Output the (X, Y) coordinate of the center of the cell containing the given text.  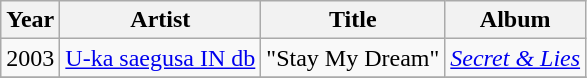
Artist (160, 20)
Year (30, 20)
Secret & Lies (516, 58)
Title (353, 20)
Album (516, 20)
"Stay My Dream" (353, 58)
U-ka saegusa IN db (160, 58)
2003 (30, 58)
